For the text-containing cell, return its midpoint in (X, Y) coordinate format. 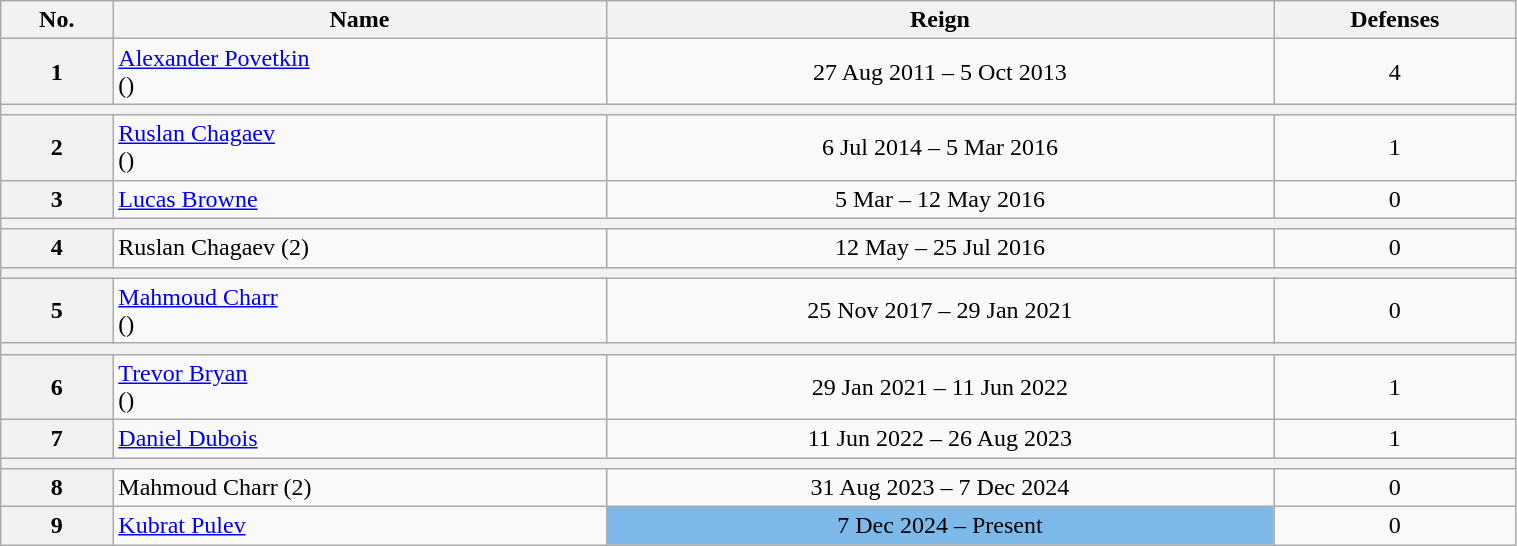
Alexander Povetkin() (360, 72)
5 Mar – 12 May 2016 (940, 199)
Ruslan Chagaev (2) (360, 248)
6 (57, 386)
Daniel Dubois (360, 438)
Lucas Browne (360, 199)
9 (57, 526)
12 May – 25 Jul 2016 (940, 248)
7 (57, 438)
Kubrat Pulev (360, 526)
8 (57, 488)
27 Aug 2011 – 5 Oct 2013 (940, 72)
2 (57, 148)
6 Jul 2014 – 5 Mar 2016 (940, 148)
29 Jan 2021 – 11 Jun 2022 (940, 386)
Reign (940, 20)
Defenses (1395, 20)
7 Dec 2024 – Present (940, 526)
31 Aug 2023 – 7 Dec 2024 (940, 488)
No. (57, 20)
Mahmoud Charr (2) (360, 488)
Mahmoud Charr() (360, 310)
25 Nov 2017 – 29 Jan 2021 (940, 310)
11 Jun 2022 – 26 Aug 2023 (940, 438)
Name (360, 20)
5 (57, 310)
Trevor Bryan() (360, 386)
Ruslan Chagaev() (360, 148)
3 (57, 199)
